Output the (X, Y) coordinate of the center of the cell containing the given text.  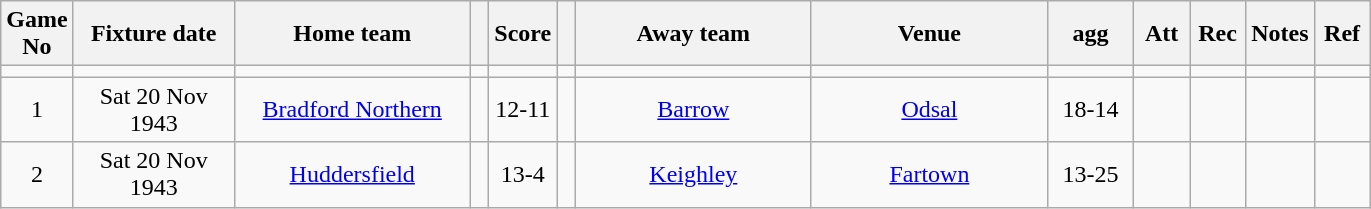
Venue (929, 34)
Huddersfield (352, 174)
Score (523, 34)
Rec (1218, 34)
1 (37, 110)
18-14 (1090, 110)
12-11 (523, 110)
Att (1162, 34)
Away team (693, 34)
13-25 (1090, 174)
2 (37, 174)
Barrow (693, 110)
agg (1090, 34)
Odsal (929, 110)
Fixture date (154, 34)
Fartown (929, 174)
Notes (1280, 34)
Bradford Northern (352, 110)
Home team (352, 34)
Game No (37, 34)
13-4 (523, 174)
Ref (1342, 34)
Keighley (693, 174)
